Capture the cell that displays the provided text and extract its (x, y) central coordinate. 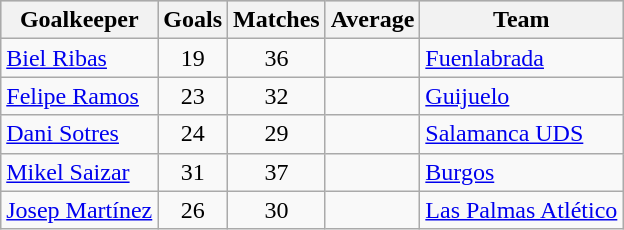
Dani Sotres (80, 134)
Burgos (522, 172)
Las Palmas Atlético (522, 210)
Salamanca UDS (522, 134)
26 (193, 210)
24 (193, 134)
Goalkeeper (80, 20)
36 (277, 58)
23 (193, 96)
37 (277, 172)
Fuenlabrada (522, 58)
30 (277, 210)
Josep Martínez (80, 210)
29 (277, 134)
Biel Ribas (80, 58)
32 (277, 96)
Team (522, 20)
Average (372, 20)
Matches (277, 20)
Guijuelo (522, 96)
Goals (193, 20)
Mikel Saizar (80, 172)
19 (193, 58)
Felipe Ramos (80, 96)
31 (193, 172)
